From the cell containing the given text, extract its center point as (X, Y) coordinate. 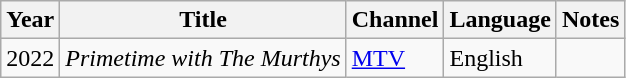
Channel (395, 20)
Primetime with The Murthys (203, 58)
English (500, 58)
Notes (590, 20)
Language (500, 20)
Year (30, 20)
Title (203, 20)
2022 (30, 58)
MTV (395, 58)
